Determine the (X, Y) coordinate at the center of the cell enclosing the given text.  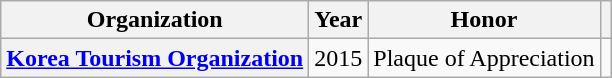
Korea Tourism Organization (155, 58)
2015 (338, 58)
Honor (484, 20)
Year (338, 20)
Plaque of Appreciation (484, 58)
Organization (155, 20)
